Search for the cell housing the specified text and yield its [X, Y] center coordinate. 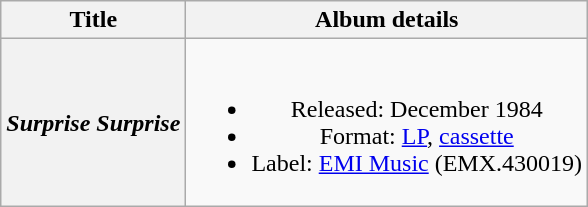
Released: December 1984Format: LP, cassetteLabel: EMI Music (EMX.430019) [387, 122]
Surprise Surprise [94, 122]
Album details [387, 20]
Title [94, 20]
